Detect which cell encompasses the target text, then output its [x, y] center coordinate. 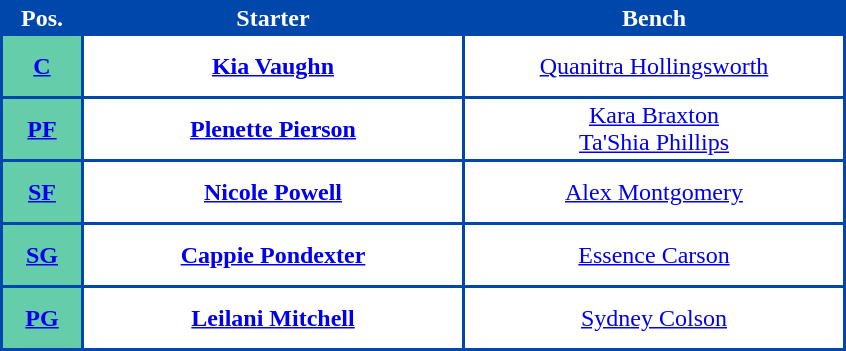
Essence Carson [654, 255]
SG [42, 255]
PG [42, 318]
C [42, 66]
Starter [273, 18]
Quanitra Hollingsworth [654, 66]
Leilani Mitchell [273, 318]
PF [42, 129]
Cappie Pondexter [273, 255]
Sydney Colson [654, 318]
Bench [654, 18]
Kia Vaughn [273, 66]
Kara BraxtonTa'Shia Phillips [654, 129]
Pos. [42, 18]
Nicole Powell [273, 192]
Plenette Pierson [273, 129]
SF [42, 192]
Alex Montgomery [654, 192]
